Locate the cell with the specified text and output its (x, y) center coordinate. 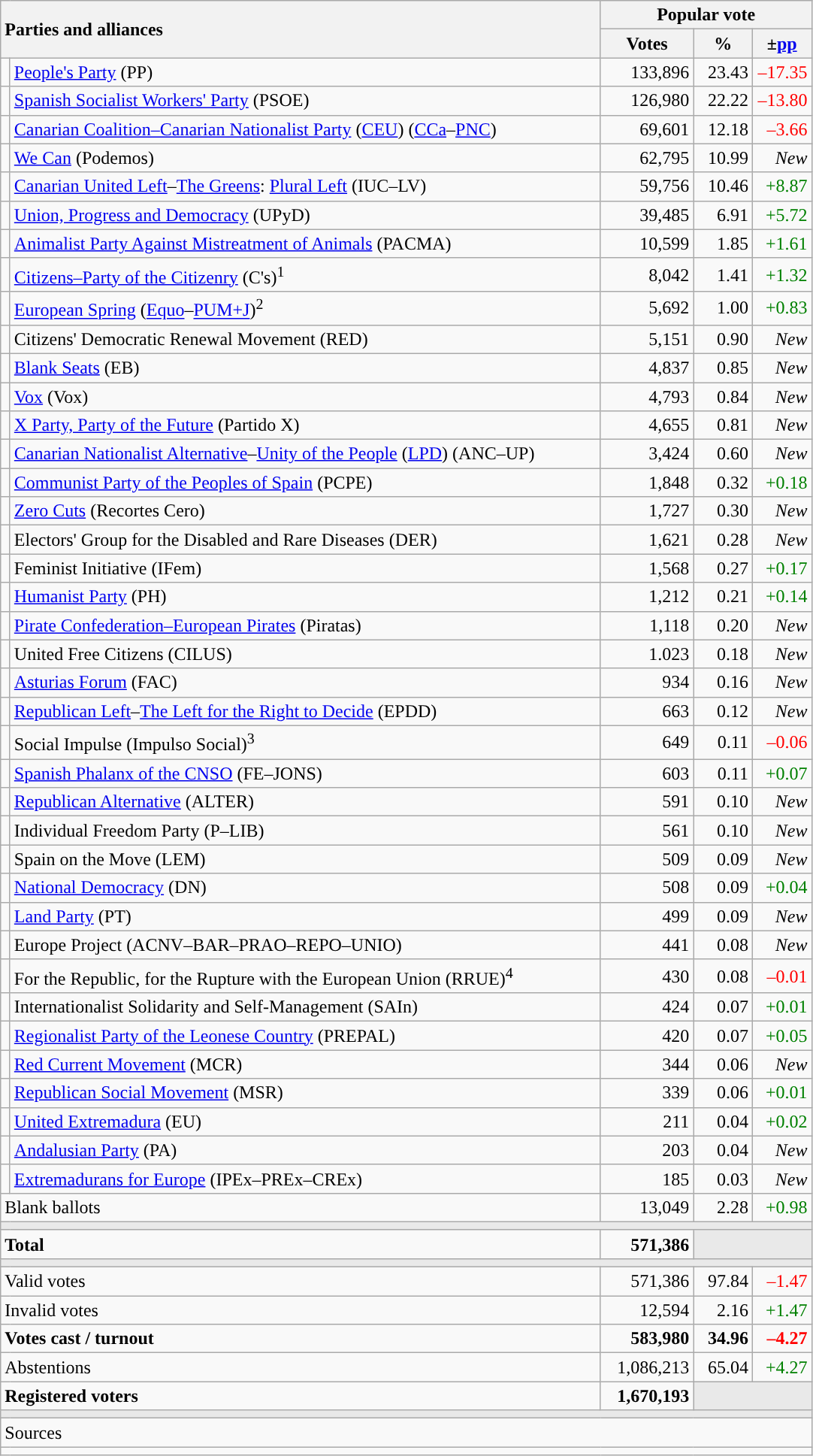
Republican Left–The Left for the Right to Decide (EPDD) (305, 711)
+1.32 (781, 275)
–13.80 (781, 101)
0.81 (723, 425)
+0.04 (781, 888)
2.28 (723, 1207)
22.22 (723, 101)
0.12 (723, 711)
211 (647, 1122)
0.27 (723, 568)
561 (647, 831)
United Free Citizens (CILUS) (305, 654)
1.85 (723, 244)
+0.98 (781, 1207)
1,118 (647, 625)
United Extremadura (EU) (305, 1122)
0.18 (723, 654)
Animalist Party Against Mistreatment of Animals (PACMA) (305, 244)
0.90 (723, 339)
Zero Cuts (Recortes Cero) (305, 511)
583,980 (647, 1339)
0.28 (723, 540)
0.03 (723, 1179)
126,980 (647, 101)
–4.27 (781, 1339)
6.91 (723, 215)
Europe Project (ACNV–BAR–PRAO–REPO–UNIO) (305, 945)
Blank ballots (301, 1207)
203 (647, 1150)
62,795 (647, 158)
508 (647, 888)
Canarian Coalition–Canarian Nationalist Party (CEU) (CCa–PNC) (305, 129)
499 (647, 916)
National Democracy (DN) (305, 888)
10.46 (723, 186)
0.21 (723, 597)
339 (647, 1093)
Red Current Movement (MCR) (305, 1064)
Social Impulse (Impulso Social)3 (305, 743)
Extremadurans for Europe (IPEx–PREx–CREx) (305, 1179)
+4.27 (781, 1367)
+0.02 (781, 1122)
Citizens–Party of the Citizenry (C's)1 (305, 275)
Total (301, 1244)
1.023 (647, 654)
591 (647, 802)
Votes (647, 44)
23.43 (723, 72)
Asturias Forum (FAC) (305, 683)
3,424 (647, 454)
Spain on the Move (LEM) (305, 859)
+0.17 (781, 568)
65.04 (723, 1367)
603 (647, 773)
Spanish Socialist Workers' Party (PSOE) (305, 101)
1,727 (647, 511)
+0.07 (781, 773)
1,848 (647, 483)
1,086,213 (647, 1367)
0.84 (723, 397)
133,896 (647, 72)
Individual Freedom Party (P–LIB) (305, 831)
For the Republic, for the Rupture with the European Union (RRUE)4 (305, 976)
Citizens' Democratic Renewal Movement (RED) (305, 339)
Spanish Phalanx of the CNSO (FE–JONS) (305, 773)
509 (647, 859)
People's Party (PP) (305, 72)
420 (647, 1036)
0.60 (723, 454)
+8.87 (781, 186)
1,568 (647, 568)
Vox (Vox) (305, 397)
0.16 (723, 683)
12,594 (647, 1310)
12.18 (723, 129)
+5.72 (781, 215)
1.41 (723, 275)
0.32 (723, 483)
Andalusian Party (PA) (305, 1150)
Canarian Nationalist Alternative–Unity of the People (LPD) (ANC–UP) (305, 454)
344 (647, 1064)
185 (647, 1179)
Votes cast / turnout (301, 1339)
59,756 (647, 186)
424 (647, 1007)
+1.61 (781, 244)
441 (647, 945)
649 (647, 743)
+1.47 (781, 1310)
Sources (406, 1433)
1,621 (647, 540)
Registered voters (301, 1396)
97.84 (723, 1282)
0.20 (723, 625)
Republican Alternative (ALTER) (305, 802)
4,837 (647, 368)
1.00 (723, 308)
69,601 (647, 129)
European Spring (Equo–PUM+J)2 (305, 308)
5,692 (647, 308)
2.16 (723, 1310)
±pp (781, 44)
663 (647, 711)
Humanist Party (PH) (305, 597)
Canarian United Left–The Greens: Plural Left (IUC–LV) (305, 186)
Feminist Initiative (IFem) (305, 568)
8,042 (647, 275)
–1.47 (781, 1282)
0.30 (723, 511)
Popular vote (706, 15)
934 (647, 683)
5,151 (647, 339)
10,599 (647, 244)
10.99 (723, 158)
Pirate Confederation–European Pirates (Piratas) (305, 625)
1,212 (647, 597)
We Can (Podemos) (305, 158)
Parties and alliances (301, 29)
+0.05 (781, 1036)
34.96 (723, 1339)
0.85 (723, 368)
4,793 (647, 397)
430 (647, 976)
–0.06 (781, 743)
Valid votes (301, 1282)
–17.35 (781, 72)
39,485 (647, 215)
+0.18 (781, 483)
+0.83 (781, 308)
Electors' Group for the Disabled and Rare Diseases (DER) (305, 540)
1,670,193 (647, 1396)
Abstentions (301, 1367)
–0.01 (781, 976)
13,049 (647, 1207)
Regionalist Party of the Leonese Country (PREPAL) (305, 1036)
–3.66 (781, 129)
Communist Party of the Peoples of Spain (PCPE) (305, 483)
+0.14 (781, 597)
Invalid votes (301, 1310)
Republican Social Movement (MSR) (305, 1093)
4,655 (647, 425)
Blank Seats (EB) (305, 368)
Land Party (PT) (305, 916)
Internationalist Solidarity and Self-Management (SAIn) (305, 1007)
X Party, Party of the Future (Partido X) (305, 425)
% (723, 44)
Union, Progress and Democracy (UPyD) (305, 215)
